Return (x, y) of the center of cell containing provided text 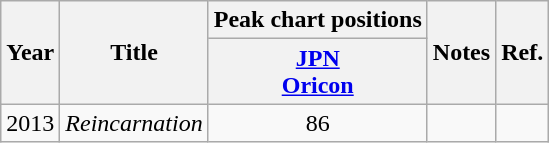
Notes (461, 52)
JPNOricon (318, 72)
Year (30, 52)
Ref. (522, 52)
86 (318, 123)
Peak chart positions (318, 20)
Title (134, 52)
2013 (30, 123)
Reincarnation (134, 123)
